Find where the given text appears and provide that cell's center as [X, Y] coordinate. 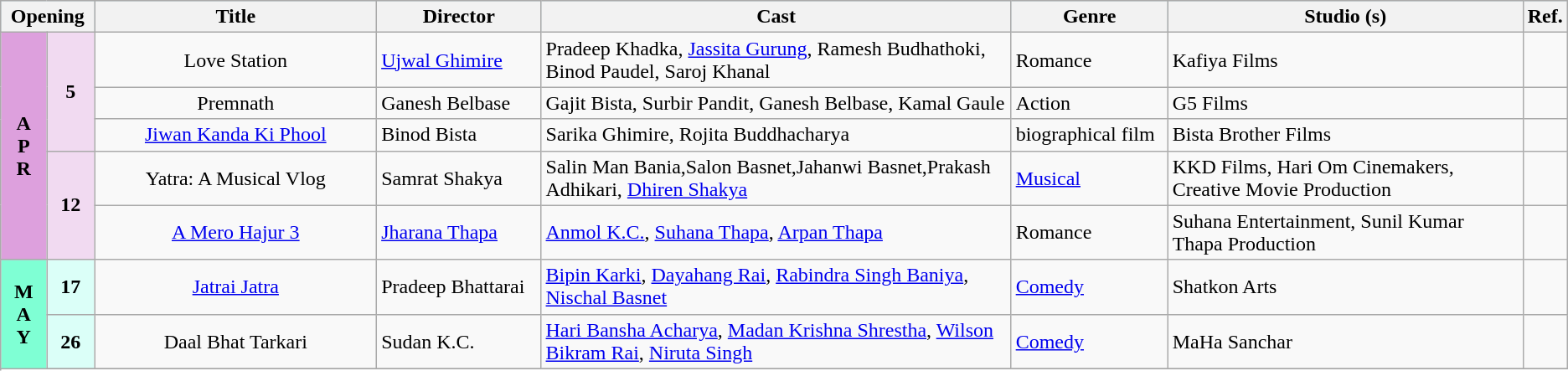
Bipin Karki, Dayahang Rai, Rabindra Singh Baniya, Nischal Basnet [776, 286]
Premnath [236, 103]
Daal Bhat Tarkari [236, 342]
Suhana Entertainment, Sunil Kumar Thapa Production [1345, 233]
Bista Brother Films [1345, 135]
Cast [776, 17]
Kafiya Films [1345, 60]
Studio (s) [1345, 17]
Jiwan Kanda Ki Phool [236, 135]
MaHa Sanchar [1345, 342]
G5 Films [1345, 103]
MAY [23, 314]
Love Station [236, 60]
Sudan K.C. [459, 342]
Sarika Ghimire, Rojita Buddhacharya [776, 135]
Director [459, 17]
Salin Man Bania,Salon Basnet,Jahanwi Basnet,Prakash Adhikari, Dhiren Shakya [776, 178]
Anmol K.C., Suhana Thapa, Arpan Thapa [776, 233]
A Mero Hajur 3 [236, 233]
Yatra: A Musical Vlog [236, 178]
Hari Bansha Acharya, Madan Krishna Shrestha, Wilson Bikram Rai, Niruta Singh [776, 342]
5 [70, 92]
17 [70, 286]
Genre [1089, 17]
Shatkon Arts [1345, 286]
Action [1089, 103]
Jharana Thapa [459, 233]
biographical film [1089, 135]
26 [70, 342]
Ganesh Belbase [459, 103]
Jatrai Jatra [236, 286]
Pradeep Khadka, Jassita Gurung, Ramesh Budhathoki, Binod Paudel, Saroj Khanal [776, 60]
Musical [1089, 178]
Title [236, 17]
Binod Bista [459, 135]
Pradeep Bhattarai [459, 286]
KKD Films, Hari Om Cinemakers, Creative Movie Production [1345, 178]
APR [23, 146]
12 [70, 205]
Gajit Bista, Surbir Pandit, Ganesh Belbase, Kamal Gaule [776, 103]
Ref. [1545, 17]
Opening [48, 17]
Ujwal Ghimire [459, 60]
Samrat Shakya [459, 178]
